Find where the given text appears and provide that cell's center as [X, Y] coordinate. 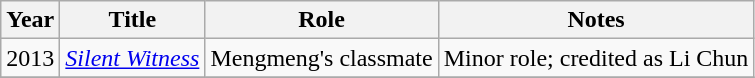
Minor role; credited as Li Chun [596, 58]
2013 [30, 58]
Notes [596, 20]
Silent Witness [132, 58]
Title [132, 20]
Year [30, 20]
Mengmeng's classmate [322, 58]
Role [322, 20]
